Locate the cell with the specified text and output its [x, y] center coordinate. 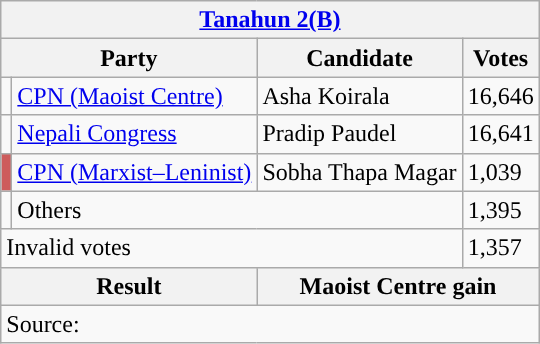
Votes [500, 58]
1,357 [500, 248]
1,395 [500, 210]
Candidate [360, 58]
1,039 [500, 172]
Sobha Thapa Magar [360, 172]
16,641 [500, 134]
16,646 [500, 96]
CPN (Maoist Centre) [134, 96]
Pradip Paudel [360, 134]
Others [237, 210]
Asha Koirala [360, 96]
Source: [270, 324]
CPN (Marxist–Leninist) [134, 172]
Invalid votes [232, 248]
Tanahun 2(B) [270, 20]
Result [129, 286]
Maoist Centre gain [398, 286]
Nepali Congress [134, 134]
Party [129, 58]
